Detect which cell encompasses the target text, then output its (X, Y) center coordinate. 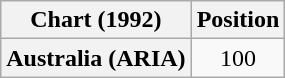
Chart (1992) (96, 20)
Position (238, 20)
Australia (ARIA) (96, 58)
100 (238, 58)
